Detect which cell encompasses the target text, then output its (x, y) center coordinate. 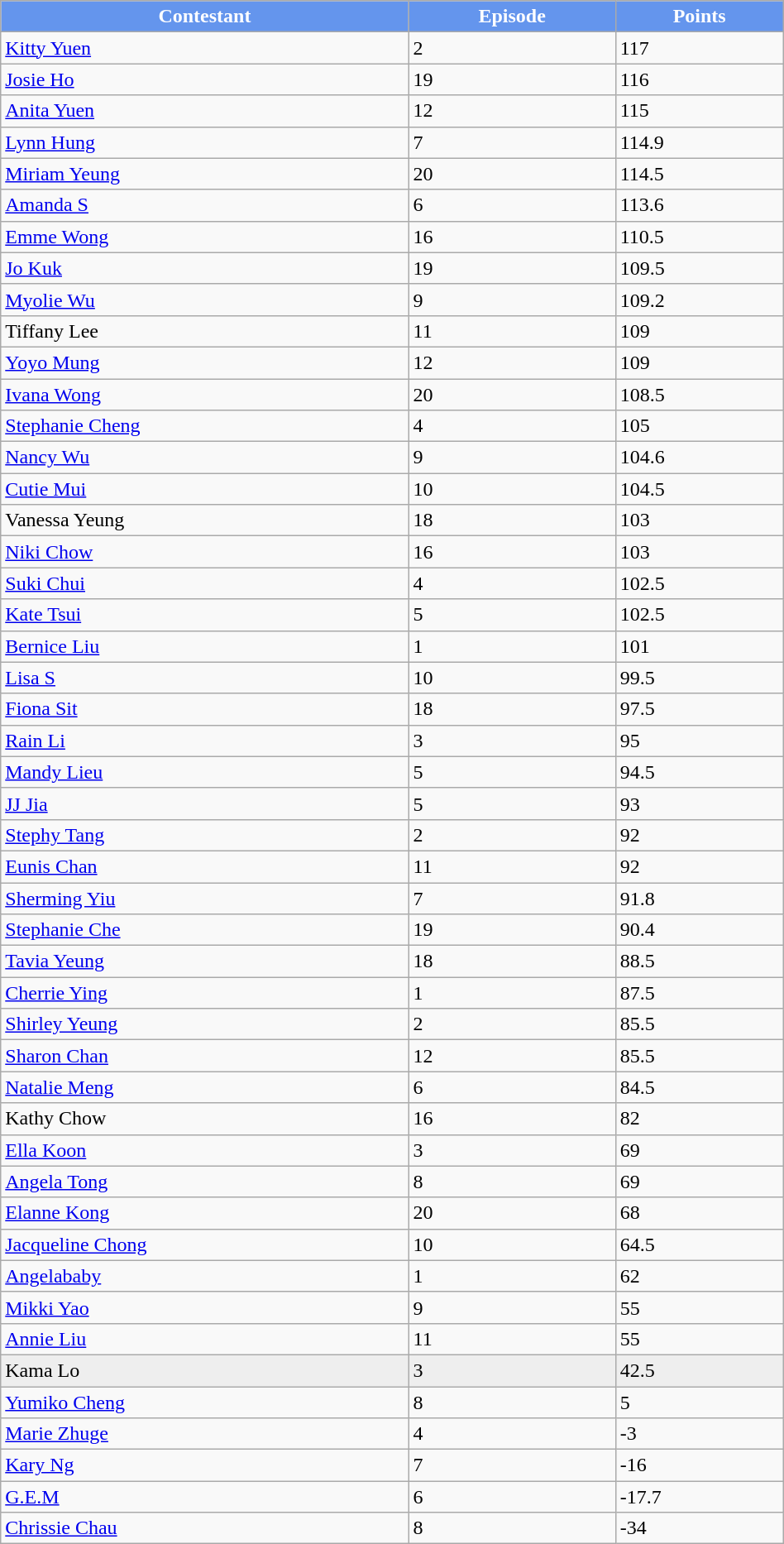
Kary Ng (205, 1465)
Kathy Chow (205, 1119)
Angela Tong (205, 1182)
94.5 (700, 772)
Jacqueline Chong (205, 1244)
68 (700, 1213)
Ivana Wong (205, 395)
-34 (700, 1528)
Rain Li (205, 741)
64.5 (700, 1244)
Stephanie Cheng (205, 426)
Yoyo Mung (205, 362)
Tiffany Lee (205, 331)
115 (700, 111)
104.6 (700, 458)
Stephy Tang (205, 835)
90.4 (700, 930)
Cherrie Ying (205, 993)
Angelababy (205, 1276)
114.5 (700, 174)
114.9 (700, 142)
108.5 (700, 395)
99.5 (700, 678)
Sherming Yiu (205, 898)
Miriam Yeung (205, 174)
G.E.M (205, 1497)
113.6 (700, 205)
109.2 (700, 300)
Stephanie Che (205, 930)
62 (700, 1276)
-17.7 (700, 1497)
Vanessa Yeung (205, 520)
Yumiko Cheng (205, 1403)
Sharon Chan (205, 1056)
Josie Ho (205, 79)
Elanne Kong (205, 1213)
42.5 (700, 1370)
Kate Tsui (205, 615)
Myolie Wu (205, 300)
117 (700, 48)
Eunis Chan (205, 866)
Points (700, 17)
101 (700, 646)
104.5 (700, 489)
Ella Koon (205, 1150)
Kitty Yuen (205, 48)
Cutie Mui (205, 489)
82 (700, 1119)
Suki Chui (205, 583)
-3 (700, 1434)
Niki Chow (205, 552)
JJ Jia (205, 803)
109.5 (700, 268)
Episode (512, 17)
Fiona Sit (205, 709)
97.5 (700, 709)
Emme Wong (205, 237)
84.5 (700, 1087)
Lynn Hung (205, 142)
-16 (700, 1465)
Lisa S (205, 678)
Tavia Yeung (205, 961)
Natalie Meng (205, 1087)
110.5 (700, 237)
Nancy Wu (205, 458)
Mikki Yao (205, 1307)
88.5 (700, 961)
Anita Yuen (205, 111)
105 (700, 426)
Mandy Lieu (205, 772)
Chrissie Chau (205, 1528)
Marie Zhuge (205, 1434)
Amanda S (205, 205)
Jo Kuk (205, 268)
116 (700, 79)
Annie Liu (205, 1339)
Contestant (205, 17)
93 (700, 803)
Kama Lo (205, 1370)
Bernice Liu (205, 646)
95 (700, 741)
Shirley Yeung (205, 1024)
87.5 (700, 993)
91.8 (700, 898)
